Extract the (X, Y) coordinate from the center of the cell holding the provided text.  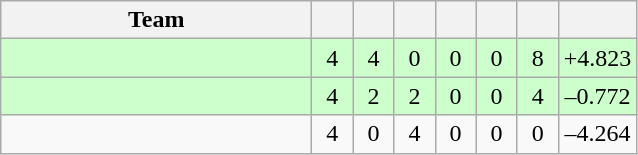
+4.823 (598, 58)
Team (156, 20)
–4.264 (598, 134)
–0.772 (598, 96)
8 (538, 58)
